Identify which cell holds the provided text, then report its [X, Y] central coordinate. 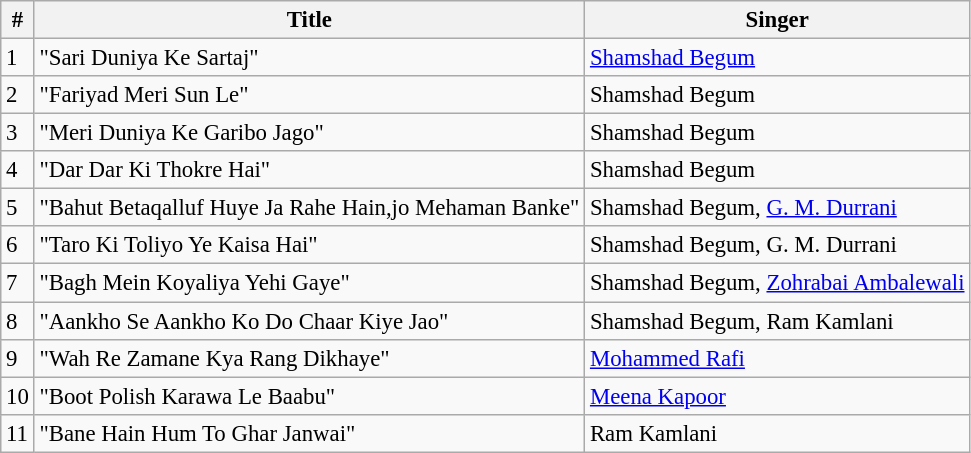
11 [18, 433]
# [18, 20]
"Meri Duniya Ke Garibo Jago" [309, 133]
"Bane Hain Hum To Ghar Janwai" [309, 433]
Singer [778, 20]
9 [18, 358]
"Bagh Mein Koyaliya Yehi Gaye" [309, 283]
2 [18, 95]
"Boot Polish Karawa Le Baabu" [309, 396]
Meena Kapoor [778, 396]
5 [18, 208]
"Sari Duniya Ke Sartaj" [309, 58]
10 [18, 396]
1 [18, 58]
3 [18, 133]
6 [18, 245]
"Aankho Se Aankho Ko Do Chaar Kiye Jao" [309, 321]
Shamshad Begum, Ram Kamlani [778, 321]
Mohammed Rafi [778, 358]
Shamshad Begum, Zohrabai Ambalewali [778, 283]
"Taro Ki Toliyo Ye Kaisa Hai" [309, 245]
4 [18, 170]
7 [18, 283]
Ram Kamlani [778, 433]
"Dar Dar Ki Thokre Hai" [309, 170]
8 [18, 321]
"Wah Re Zamane Kya Rang Dikhaye" [309, 358]
"Fariyad Meri Sun Le" [309, 95]
"Bahut Betaqalluf Huye Ja Rahe Hain,jo Mehaman Banke" [309, 208]
Title [309, 20]
